Scan for the cell matching the given text and deliver its (X, Y) coordinate at center. 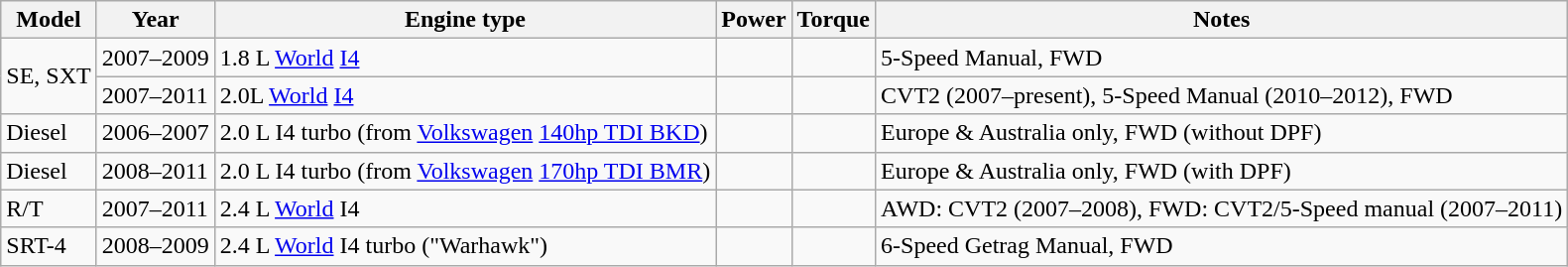
Torque (833, 20)
Notes (1222, 20)
2007–2009 (155, 58)
Europe & Australia only, FWD (without DPF) (1222, 133)
2.0 L I4 turbo (from Volkswagen 140hp TDI BKD) (464, 133)
Power (754, 20)
Europe & Australia only, FWD (with DPF) (1222, 171)
AWD: CVT2 (2007–2008), FWD: CVT2/5-Speed manual (2007–2011) (1222, 208)
2.0L World I4 (464, 95)
SE, SXT (49, 76)
2008–2009 (155, 246)
Engine type (464, 20)
2008–2011 (155, 171)
2.4 L World I4 (464, 208)
SRT-4 (49, 246)
2.4 L World I4 turbo ("Warhawk") (464, 246)
Model (49, 20)
2006–2007 (155, 133)
R/T (49, 208)
Year (155, 20)
5-Speed Manual, FWD (1222, 58)
CVT2 (2007–present), 5-Speed Manual (2010–2012), FWD (1222, 95)
1.8 L World I4 (464, 58)
2.0 L I4 turbo (from Volkswagen 170hp TDI BMR) (464, 171)
6-Speed Getrag Manual, FWD (1222, 246)
